From the cell containing the given text, extract its center point as (X, Y) coordinate. 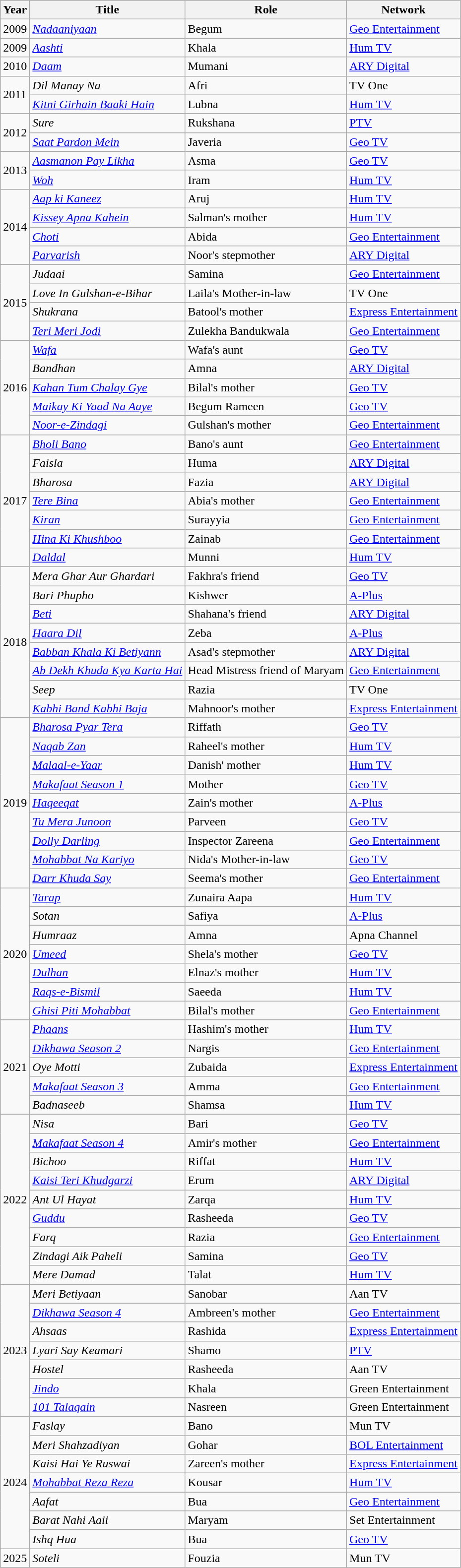
Maikay Ki Yaad Na Aaye (107, 406)
Network (404, 10)
Judaai (107, 274)
Noor's stepmother (266, 255)
Mere Damad (107, 1275)
Asad's stepmother (266, 652)
Shamsa (266, 1105)
Bano (266, 1426)
Babban Khala Ki Betiyann (107, 652)
Bandhan (107, 369)
Zarqa (266, 1199)
Raheel's mother (266, 746)
2017 (15, 501)
2023 (15, 1350)
2015 (15, 303)
Nida's Mother-in-law (266, 860)
Dikhawa Season 4 (107, 1313)
Riffath (266, 727)
Choti (107, 237)
Soteli (107, 1558)
Shahana's friend (266, 614)
Dulhan (107, 973)
Title (107, 10)
Malaal-e-Yaar (107, 765)
Safiya (266, 916)
Lyari Say Keamari (107, 1350)
2021 (15, 1067)
Barat Nahi Aaii (107, 1520)
Aruj (266, 198)
Dolly Darling (107, 841)
2024 (15, 1482)
Kabhi Band Kabhi Baja (107, 708)
Ant Ul Hayat (107, 1199)
Shamo (266, 1350)
Zeba (266, 633)
Hostel (107, 1369)
Ahsaas (107, 1331)
Humraaz (107, 935)
Shela's mother (266, 954)
Parveen (266, 821)
Farq (107, 1237)
Saat Pardon Mein (107, 142)
Rukshana (266, 123)
Ishq Hua (107, 1539)
2012 (15, 132)
Ghisi Piti Mohabbat (107, 1010)
Woh (107, 180)
Mother (266, 784)
Faslay (107, 1426)
Role (266, 10)
Kaisi Hai Ye Ruswai (107, 1464)
Ambreen's mother (266, 1313)
Zubaida (266, 1067)
Raqs-e-Bismil (107, 992)
Gohar (266, 1445)
Salman's mother (266, 217)
Mohabbat Na Kariyo (107, 860)
Erum (266, 1181)
Afri (266, 85)
Kishwer (266, 595)
Mahnoor's mother (266, 708)
Daldal (107, 558)
Maryam (266, 1520)
2022 (15, 1199)
Set Entertainment (404, 1520)
2013 (15, 170)
Saeeda (266, 992)
Parvarish (107, 255)
Munni (266, 558)
Apna Channel (404, 935)
Aap ki Kaneez (107, 198)
Makafaat Season 1 (107, 784)
Riffat (266, 1162)
Naqab Zan (107, 746)
2010 (15, 66)
Batool's mother (266, 312)
Sotan (107, 916)
Nasreen (266, 1407)
Danish' mother (266, 765)
Darr Khuda Say (107, 878)
Bholi Bano (107, 444)
101 Talaqain (107, 1407)
Nargis (266, 1048)
Daam (107, 66)
Begum (266, 29)
Nisa (107, 1124)
Guddu (107, 1218)
Bharosa Pyar Tera (107, 727)
Hashim's mother (266, 1029)
Gulshan's mother (266, 425)
Ab Dekh Khuda Kya Karta Hai (107, 671)
Fazia (266, 482)
Bari (266, 1124)
Surayyia (266, 519)
Bano's aunt (266, 444)
Rashida (266, 1331)
Iram (266, 180)
Begum Rameen (266, 406)
Fouzia (266, 1558)
Nadaaniyaan (107, 29)
Kahan Tum Chalay Gye (107, 387)
Year (15, 10)
Zainab (266, 538)
Phaans (107, 1029)
Makafaat Season 4 (107, 1142)
Aafat (107, 1502)
Aasmanon Pay Likha (107, 161)
Love In Gulshan-e-Bihar (107, 293)
2025 (15, 1558)
Meri Shahzadiyan (107, 1445)
Tarap (107, 897)
Wafa (107, 350)
Seep (107, 690)
Lubna (266, 104)
Fakhra's friend (266, 576)
Kousar (266, 1483)
2011 (15, 95)
Kissey Apna Kahein (107, 217)
Sure (107, 123)
Faisla (107, 463)
Bharosa (107, 482)
Oye Motti (107, 1067)
Dil Manay Na (107, 85)
2019 (15, 803)
Huma (266, 463)
Jindo (107, 1388)
Sanobar (266, 1294)
Seema's mother (266, 878)
Laila's Mother-in-law (266, 293)
Zain's mother (266, 803)
Amma (266, 1086)
Badnaseeb (107, 1105)
2014 (15, 227)
Javeria (266, 142)
Head Mistress friend of Maryam (266, 671)
Tere Bina (107, 501)
Zunaira Aapa (266, 897)
Mumani (266, 66)
2016 (15, 387)
2018 (15, 642)
Bichoo (107, 1162)
Noor-e-Zindagi (107, 425)
Haqeeqat (107, 803)
Zareen's mother (266, 1464)
Mohabbat Reza Reza (107, 1483)
Abida (266, 237)
Bari Phupho (107, 595)
Hina Ki Khushboo (107, 538)
Elnaz's mother (266, 973)
Kitni Girhain Baaki Hain (107, 104)
Talat (266, 1275)
Zulekha Bandukwala (266, 331)
Kiran (107, 519)
Dikhawa Season 2 (107, 1048)
Wafa's aunt (266, 350)
Shukrana (107, 312)
Teri Meri Jodi (107, 331)
Kaisi Teri Khudgarzi (107, 1181)
Haara Dil (107, 633)
Zindagi Aik Paheli (107, 1256)
Mera Ghar Aur Ghardari (107, 576)
Abia's mother (266, 501)
Meri Betiyaan (107, 1294)
Tu Mera Junoon (107, 821)
Asma (266, 161)
Makafaat Season 3 (107, 1086)
Amir's mother (266, 1142)
Inspector Zareena (266, 841)
Beti (107, 614)
Aashti (107, 48)
BOL Entertainment (404, 1445)
2020 (15, 954)
Umeed (107, 954)
